Output the (X, Y) coordinate of the center of the cell containing the given text.  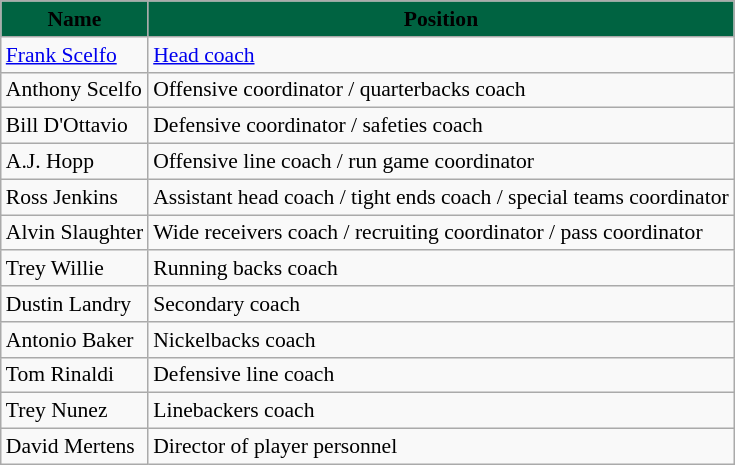
Ross Jenkins (74, 197)
Anthony Scelfo (74, 90)
Assistant head coach / tight ends coach / special teams coordinator (441, 197)
Defensive line coach (441, 375)
Antonio Baker (74, 340)
Secondary coach (441, 304)
Tom Rinaldi (74, 375)
Defensive coordinator / safeties coach (441, 126)
Trey Willie (74, 269)
Running backs coach (441, 269)
Name (74, 19)
Director of player personnel (441, 447)
Nickelbacks coach (441, 340)
Position (441, 19)
Offensive line coach / run game coordinator (441, 162)
David Mertens (74, 447)
Frank Scelfo (74, 55)
A.J. Hopp (74, 162)
Trey Nunez (74, 411)
Linebackers coach (441, 411)
Alvin Slaughter (74, 233)
Head coach (441, 55)
Wide receivers coach / recruiting coordinator / pass coordinator (441, 233)
Offensive coordinator / quarterbacks coach (441, 90)
Bill D'Ottavio (74, 126)
Dustin Landry (74, 304)
